Return the (X, Y) coordinate for the center point of the cell that contains the specified text.  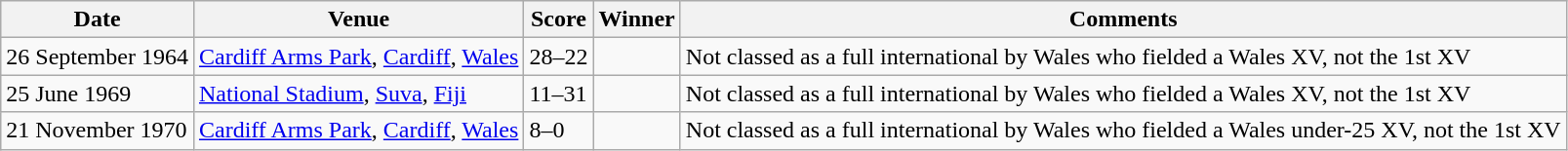
11–31 (558, 94)
26 September 1964 (98, 57)
Winner (636, 19)
Venue (358, 19)
25 June 1969 (98, 94)
National Stadium, Suva, Fiji (358, 94)
8–0 (558, 131)
Not classed as a full international by Wales who fielded a Wales under-25 XV, not the 1st XV (1123, 131)
Comments (1123, 19)
Date (98, 19)
21 November 1970 (98, 131)
28–22 (558, 57)
Score (558, 19)
